Find where the given text appears and provide that cell's center as (x, y) coordinate. 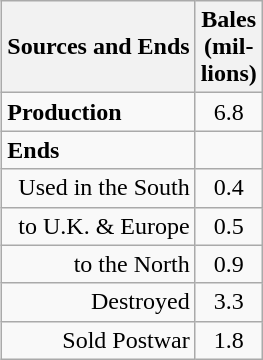
0.5 (228, 226)
3.3 (228, 302)
0.9 (228, 264)
to the North (98, 264)
Destroyed (98, 302)
0.4 (228, 188)
Sources and Ends (98, 47)
Production (98, 112)
1.8 (228, 340)
Bales(mil-lions) (228, 47)
6.8 (228, 112)
Sold Postwar (98, 340)
Ends (98, 150)
Used in the South (98, 188)
to U.K. & Europe (98, 226)
